Provide the (x, y) coordinate of the cell's center where the given text is located.  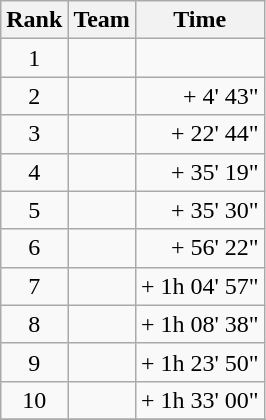
Team (102, 20)
2 (34, 96)
3 (34, 134)
+ 1h 08' 38" (200, 324)
+ 35' 19" (200, 172)
+ 35' 30" (200, 210)
Time (200, 20)
7 (34, 286)
+ 1h 23' 50" (200, 362)
6 (34, 248)
9 (34, 362)
+ 1h 33' 00" (200, 400)
+ 56' 22" (200, 248)
4 (34, 172)
+ 1h 04' 57" (200, 286)
10 (34, 400)
Rank (34, 20)
+ 22' 44" (200, 134)
5 (34, 210)
+ 4' 43" (200, 96)
8 (34, 324)
1 (34, 58)
